Provide the [x, y] coordinate of the cell's center where the given text is located.  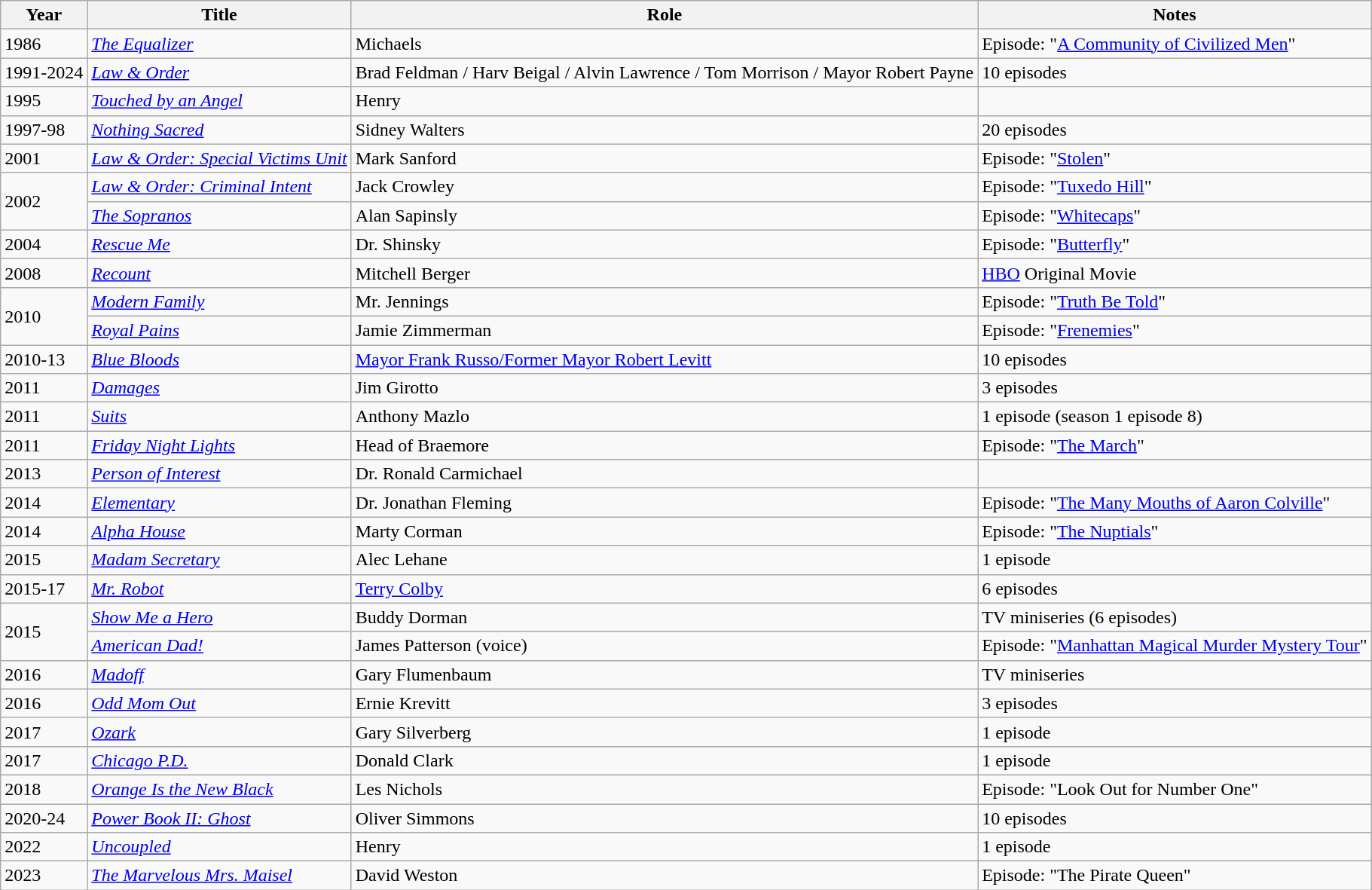
Suits [219, 417]
Alan Sapinsly [665, 216]
Ozark [219, 732]
2023 [44, 876]
Power Book II: Ghost [219, 818]
Title [219, 15]
2013 [44, 474]
Mr. Jennings [665, 301]
Donald Clark [665, 760]
2010 [44, 316]
1 episode (season 1 episode 8) [1175, 417]
2020-24 [44, 818]
Madam Secretary [219, 560]
American Dad! [219, 646]
Episode: "The Many Mouths of Aaron Colville" [1175, 503]
2001 [44, 158]
Marty Corman [665, 531]
2008 [44, 273]
The Sopranos [219, 216]
Touched by an Angel [219, 101]
Uncoupled [219, 847]
2015-17 [44, 589]
TV miniseries [1175, 674]
Episode: "Stolen" [1175, 158]
Episode: "A Community of Civilized Men" [1175, 44]
Mitchell Berger [665, 273]
David Weston [665, 876]
1995 [44, 101]
HBO Original Movie [1175, 273]
Episode: "Truth Be Told" [1175, 301]
Dr. Ronald Carmichael [665, 474]
Buddy Dorman [665, 617]
Mr. Robot [219, 589]
Gary Flumenbaum [665, 674]
2004 [44, 244]
Alpha House [219, 531]
Dr. Shinsky [665, 244]
The Equalizer [219, 44]
Orange Is the New Black [219, 789]
Jack Crowley [665, 187]
Episode: "The Pirate Queen" [1175, 876]
2018 [44, 789]
Episode: "Whitecaps" [1175, 216]
Episode: "Manhattan Magical Murder Mystery Tour" [1175, 646]
Person of Interest [219, 474]
1997-98 [44, 130]
James Patterson (voice) [665, 646]
Episode: "The Nuptials" [1175, 531]
Gary Silverberg [665, 732]
Jamie Zimmerman [665, 330]
Episode: "The March" [1175, 445]
6 episodes [1175, 589]
TV miniseries (6 episodes) [1175, 617]
Elementary [219, 503]
Odd Mom Out [219, 703]
Law & Order: Criminal Intent [219, 187]
1991-2024 [44, 72]
Anthony Mazlo [665, 417]
Nothing Sacred [219, 130]
Sidney Walters [665, 130]
Jim Girotto [665, 388]
Episode: "Frenemies" [1175, 330]
Dr. Jonathan Fleming [665, 503]
Oliver Simmons [665, 818]
Blue Bloods [219, 359]
Show Me a Hero [219, 617]
2010-13 [44, 359]
Law & Order: Special Victims Unit [219, 158]
Friday Night Lights [219, 445]
Mark Sanford [665, 158]
Madoff [219, 674]
Modern Family [219, 301]
Les Nichols [665, 789]
Episode: "Tuxedo Hill" [1175, 187]
Chicago P.D. [219, 760]
Law & Order [219, 72]
Role [665, 15]
20 episodes [1175, 130]
1986 [44, 44]
Terry Colby [665, 589]
Notes [1175, 15]
Year [44, 15]
Royal Pains [219, 330]
Damages [219, 388]
Episode: "Look Out for Number One" [1175, 789]
Brad Feldman / Harv Beigal / Alvin Lawrence / Tom Morrison / Mayor Robert Payne [665, 72]
Recount [219, 273]
2022 [44, 847]
Head of Braemore [665, 445]
Mayor Frank Russo/Former Mayor Robert Levitt [665, 359]
Episode: "Butterfly" [1175, 244]
2002 [44, 201]
Ernie Krevitt [665, 703]
Alec Lehane [665, 560]
Rescue Me [219, 244]
The Marvelous Mrs. Maisel [219, 876]
Michaels [665, 44]
